Search for the cell housing the specified text and yield its (X, Y) center coordinate. 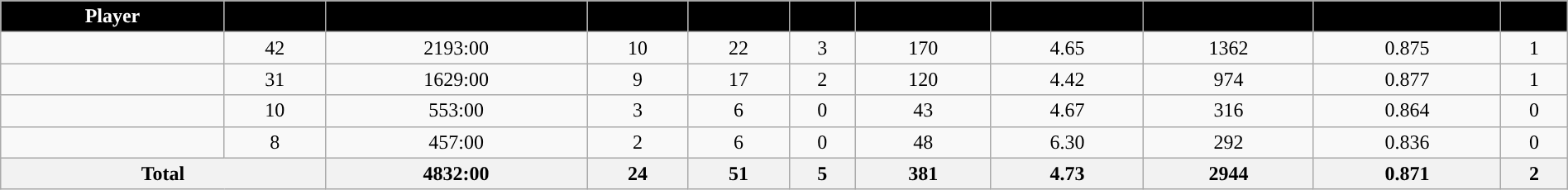
1629:00 (457, 79)
9 (638, 79)
974 (1229, 79)
17 (739, 79)
120 (923, 79)
0.875 (1407, 48)
457:00 (457, 142)
48 (923, 142)
42 (275, 48)
1362 (1229, 48)
316 (1229, 111)
24 (638, 173)
8 (275, 142)
2193:00 (457, 48)
51 (739, 173)
0.836 (1407, 142)
4.73 (1067, 173)
6.30 (1067, 142)
4.67 (1067, 111)
0.864 (1407, 111)
292 (1229, 142)
381 (923, 173)
170 (923, 48)
31 (275, 79)
4.42 (1067, 79)
22 (739, 48)
553:00 (457, 111)
Player (112, 17)
4832:00 (457, 173)
Total (163, 173)
0.877 (1407, 79)
2944 (1229, 173)
0.871 (1407, 173)
4.65 (1067, 48)
43 (923, 111)
5 (822, 173)
